Search for the cell housing the specified text and yield its (x, y) center coordinate. 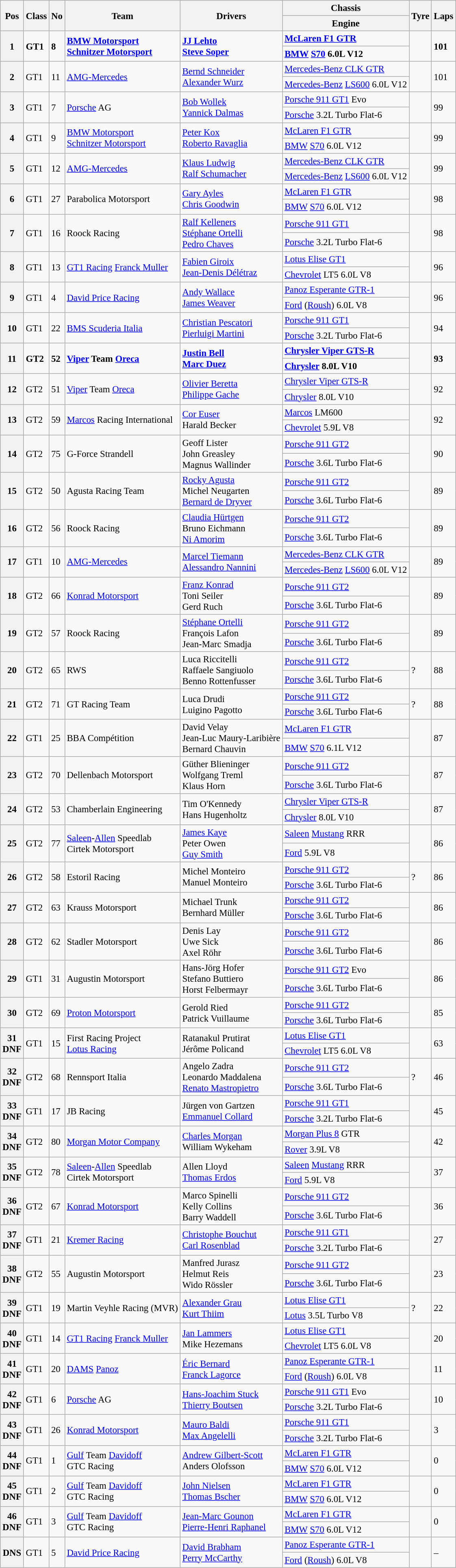
JB Racing (122, 1111)
Agusta Racing Team (122, 491)
34DNF (12, 1142)
Justin Bell Marc Duez (231, 359)
Christian Pescatori Pierluigi Martini (231, 328)
57 (57, 633)
Marco Spinelli Kelly Collins Barry Waddell (231, 1206)
59 (57, 420)
Charles Morgan William Wykeham (231, 1142)
Bob Wollek Yannick Dalmas (231, 107)
75 (57, 454)
40DNF (12, 1338)
– (444, 1552)
Team (122, 15)
Denis Lay Uwe Sick Axel Röhr (231, 942)
DAMS Panoz (122, 1369)
Jan Lammers Mike Hezemans (231, 1338)
Cor Euser Harald Becker (231, 420)
39DNF (12, 1307)
33DNF (12, 1111)
Alexander Grau Kurt Thiim (231, 1307)
James Kaye Peter Owen Guy Smith (231, 843)
36 (444, 1206)
71 (57, 704)
67 (57, 1206)
Andrew Gilbert-Scott Anders Olofsson (231, 1460)
42DNF (12, 1399)
Dellenbach Motorsport (122, 776)
Christophe Bouchut Carl Rosenblad (231, 1240)
70 (57, 776)
Ralf Kelleners Stéphane Ortelli Pedro Chaves (231, 233)
45 (444, 1111)
41DNF (12, 1369)
Güther Blieninger Wolfgang Treml Klaus Horn (231, 776)
53 (57, 809)
Tim O'Kennedy Hans Hugenholtz (231, 809)
32DNF (12, 1077)
38DNF (12, 1274)
44DNF (12, 1460)
Krauss Motorsport (122, 907)
Mauro Baldi Max Angelelli (231, 1430)
Estoril Racing (122, 877)
66 (57, 596)
52 (57, 359)
Chevrolet 5.9L V8 (346, 427)
35DNF (12, 1172)
77 (57, 843)
24 (12, 809)
Klaus Ludwig Ralf Schumacher (231, 168)
56 (57, 528)
69 (57, 1012)
Laps (444, 15)
36DNF (12, 1206)
GT Racing Team (122, 704)
DNS (12, 1552)
Rover 3.9L V8 (346, 1149)
Michel Monteiro Manuel Monteiro (231, 877)
Stéphane Ortelli François Lafon Jean-Marc Smadja (231, 633)
David Brabham Perry McCarthy (231, 1552)
Tyre (420, 15)
Rocky Agusta Michel Neugarten Bernard de Dryver (231, 491)
58 (57, 877)
65 (57, 670)
Andy Wallace James Weaver (231, 298)
John Nielsen Thomas Bscher (231, 1491)
Marcos Racing International (122, 420)
68 (57, 1077)
Drivers (231, 15)
JJ Lehto Steve Soper (231, 46)
Marcos LM600 (346, 412)
Morgan Motor Company (122, 1142)
Olivier Beretta Philippe Gache (231, 389)
62 (57, 942)
Marcel Tiemann Alessandro Nannini (231, 562)
43DNF (12, 1430)
Fabien Giroix Jean-Denis Délétraz (231, 267)
Allen Lloyd Thomas Erdos (231, 1172)
Jean-Marc Gounon Pierre-Henri Raphanel (231, 1522)
80 (57, 1142)
Pos (12, 15)
Peter Kox Roberto Ravaglia (231, 138)
55 (57, 1274)
Class (37, 15)
31DNF (12, 1043)
45DNF (12, 1491)
93 (444, 359)
50 (57, 491)
30 (12, 1012)
Parabolica Motorsport (122, 199)
Hans-Joachim Stuck Thierry Boutsen (231, 1399)
Manfred Jurasz Helmut Reis Wido Rössler (231, 1274)
Luca Riccitelli Raffaele Sangiuolo Benno Rottenfusser (231, 670)
Chamberlain Engineering (122, 809)
94 (444, 328)
46 (444, 1077)
Stadler Motorsport (122, 942)
BBA Compétition (122, 738)
No (57, 15)
Gerold Ried Patrick Vuillaume (231, 1012)
Engine (346, 24)
18 (12, 596)
29 (12, 979)
78 (57, 1172)
Franz Konrad Toni Seiler Gerd Ruch (231, 596)
Bernd Schneider Alexander Wurz (231, 76)
Proton Motorsport (122, 1012)
Martin Veyhle Racing (MVR) (122, 1307)
David Velay Jean-Luc Maury-Laribière Bernard Chauvin (231, 738)
Geoff Lister John Greasley Magnus Wallinder (231, 454)
46DNF (12, 1522)
90 (444, 454)
Morgan Plus 8 GTR (346, 1134)
37DNF (12, 1240)
BMW S70 6.1L V12 (346, 748)
37 (444, 1172)
Chassis (346, 8)
42 (444, 1142)
First Racing Project Lotus Racing (122, 1043)
Hans-Jörg Hofer Stefano Buttiero Horst Felbermayr (231, 979)
Éric Bernard Franck Lagorce (231, 1369)
BMS Scuderia Italia (122, 328)
Jürgen von Gartzen Emmanuel Collard (231, 1111)
Michael Trunk Bernhard Müller (231, 907)
Angelo Zadra Leonardo Maddalena Renato Mastropietro (231, 1077)
Lotus 3.5L Turbo V8 (346, 1316)
28 (12, 942)
Kremer Racing (122, 1240)
Rennsport Italia (122, 1077)
31 (57, 979)
51 (57, 389)
Porsche 911 GT2 Evo (346, 970)
Luca Drudi Luigino Pagotto (231, 704)
RWS (122, 670)
Claudia Hürtgen Bruno Eichmann Ni Amorim (231, 528)
Ratanakul Prutirat Jérôme Policand (231, 1043)
G-Force Strandell (122, 454)
85 (444, 1012)
Gary Ayles Chris Goodwin (231, 199)
